Return the (x, y) coordinate for the center point of the cell that contains the specified text.  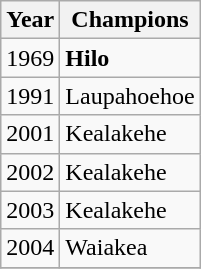
1991 (30, 96)
Waiakea (130, 248)
2004 (30, 248)
1969 (30, 58)
Hilo (130, 58)
2001 (30, 134)
2002 (30, 172)
Year (30, 20)
Champions (130, 20)
Laupahoehoe (130, 96)
2003 (30, 210)
